Output the [x, y] coordinate of the center of the cell containing the given text.  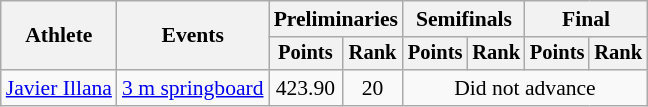
3 m springboard [193, 88]
Did not advance [525, 88]
Preliminaries [336, 19]
Final [586, 19]
Semifinals [464, 19]
Javier Illana [59, 88]
423.90 [306, 88]
20 [372, 88]
Athlete [59, 36]
Events [193, 36]
